Pinpoint the cell where the given text exists, returning its (X, Y) midpoint coordinate. 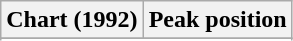
Chart (1992) (72, 20)
Peak position (218, 20)
